Find where the given text appears and provide that cell's center as (X, Y) coordinate. 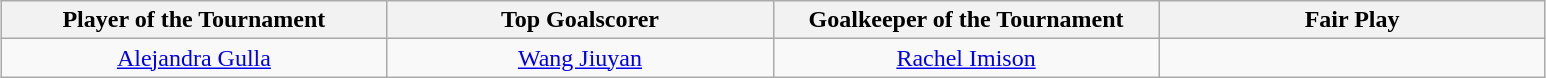
Wang Jiuyan (580, 58)
Rachel Imison (966, 58)
Alejandra Gulla (194, 58)
Fair Play (1352, 20)
Top Goalscorer (580, 20)
Goalkeeper of the Tournament (966, 20)
Player of the Tournament (194, 20)
